Output the (x, y) coordinate of the center of the cell containing the given text.  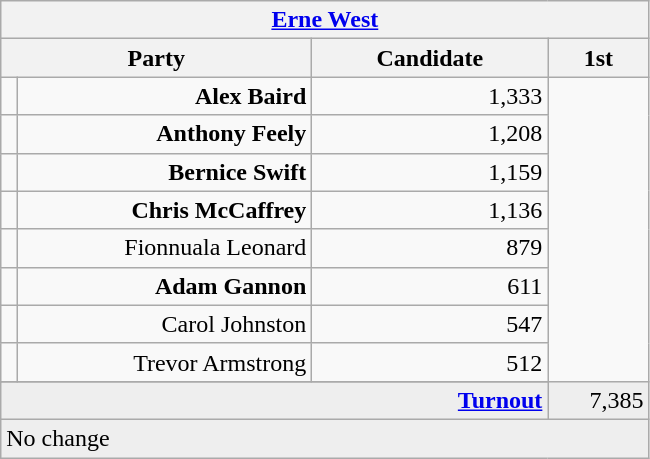
879 (430, 248)
Alex Baird (165, 96)
No change (325, 438)
512 (430, 362)
Fionnuala Leonard (165, 248)
Bernice Swift (165, 172)
Chris McCaffrey (165, 210)
Carol Johnston (165, 324)
1,159 (430, 172)
611 (430, 286)
1,333 (430, 96)
Party (156, 58)
Candidate (430, 58)
1,208 (430, 134)
Trevor Armstrong (165, 362)
547 (430, 324)
Adam Gannon (165, 286)
Anthony Feely (165, 134)
1st (598, 58)
7,385 (598, 400)
Turnout (274, 400)
Erne West (325, 20)
1,136 (430, 210)
